Extract the (x, y) coordinate from the center of the cell holding the provided text.  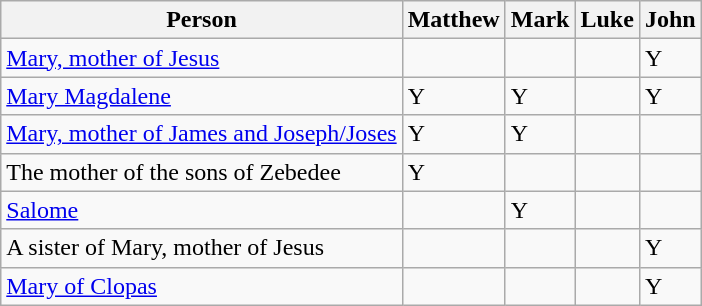
Mark (540, 20)
Luke (607, 20)
Mary Magdalene (202, 96)
John (670, 20)
Mary, mother of James and Joseph/Joses (202, 134)
A sister of Mary, mother of Jesus (202, 248)
Mary of Clopas (202, 286)
Mary, mother of Jesus (202, 58)
The mother of the sons of Zebedee (202, 172)
Salome (202, 210)
Person (202, 20)
Matthew (454, 20)
